Locate the cell with the specified text and output its (x, y) center coordinate. 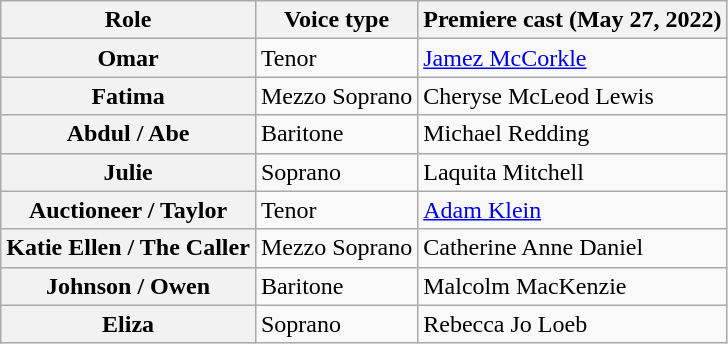
Laquita Mitchell (572, 172)
Johnson / Owen (128, 286)
Fatima (128, 96)
Role (128, 20)
Voice type (336, 20)
Michael Redding (572, 134)
Jamez McCorkle (572, 58)
Omar (128, 58)
Adam Klein (572, 210)
Abdul / Abe (128, 134)
Rebecca Jo Loeb (572, 324)
Julie (128, 172)
Cheryse McLeod Lewis (572, 96)
Eliza (128, 324)
Catherine Anne Daniel (572, 248)
Malcolm MacKenzie (572, 286)
Auctioneer / Taylor (128, 210)
Premiere cast (May 27, 2022) (572, 20)
Katie Ellen / The Caller (128, 248)
